Extract the (x, y) coordinate from the center of the cell holding the provided text.  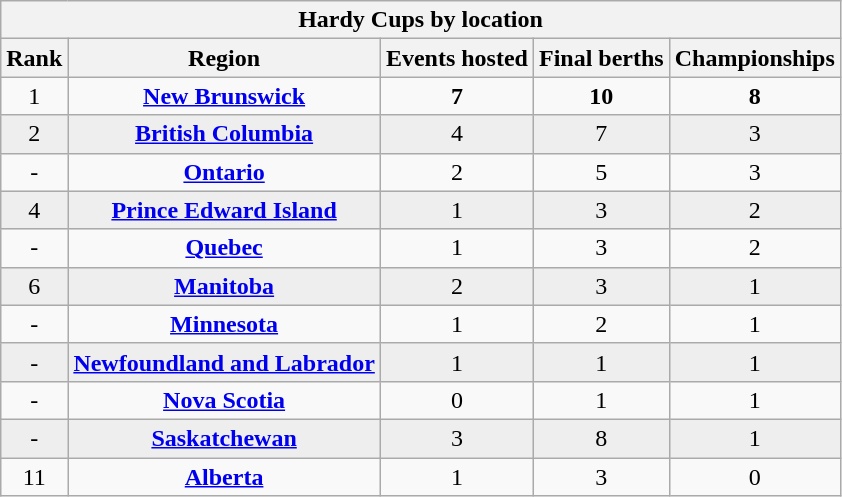
10 (601, 96)
Newfoundland and Labrador (224, 362)
Quebec (224, 248)
Region (224, 58)
New Brunswick (224, 96)
Events hosted (456, 58)
6 (34, 286)
11 (34, 477)
Nova Scotia (224, 400)
5 (601, 172)
Alberta (224, 477)
Ontario (224, 172)
Final berths (601, 58)
Prince Edward Island (224, 210)
Saskatchewan (224, 438)
British Columbia (224, 134)
Manitoba (224, 286)
Hardy Cups by location (421, 20)
Rank (34, 58)
Minnesota (224, 324)
Championships (754, 58)
